Return [X, Y] of the center of cell containing provided text 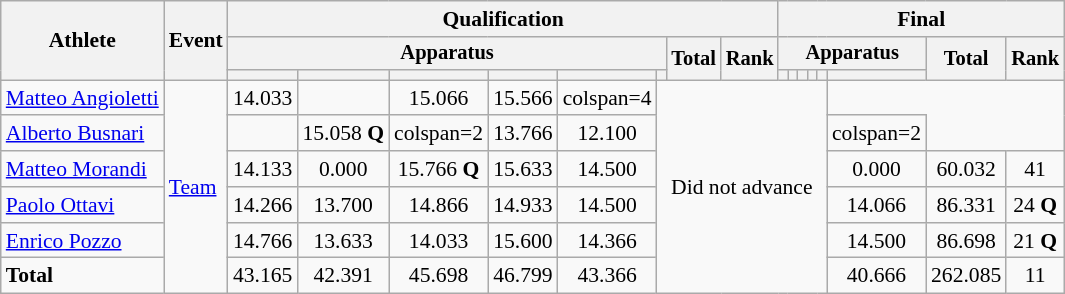
Matteo Angioletti [82, 98]
41 [1035, 169]
43.165 [262, 276]
11 [1035, 276]
15.066 [438, 98]
60.032 [966, 169]
13.700 [343, 205]
15.766 Q [438, 169]
14.933 [522, 205]
Enrico Pozzo [82, 241]
24 Q [1035, 205]
Alberto Busnari [82, 134]
45.698 [438, 276]
13.633 [343, 241]
86.331 [966, 205]
14.766 [262, 241]
14.266 [262, 205]
46.799 [522, 276]
40.666 [876, 276]
Team [196, 187]
262.085 [966, 276]
14.866 [438, 205]
colspan=4 [608, 98]
Matteo Morandi [82, 169]
21 Q [1035, 241]
15.566 [522, 98]
14.066 [876, 205]
42.391 [343, 276]
13.766 [522, 134]
15.600 [522, 241]
Did not advance [742, 187]
86.698 [966, 241]
Final [920, 19]
43.366 [608, 276]
14.133 [262, 169]
14.366 [608, 241]
Qualification [504, 19]
12.100 [608, 134]
15.058 Q [343, 134]
Event [196, 40]
15.633 [522, 169]
Paolo Ottavi [82, 205]
Athlete [82, 40]
